Provide the (x, y) coordinate of the cell's center where the given text is located.  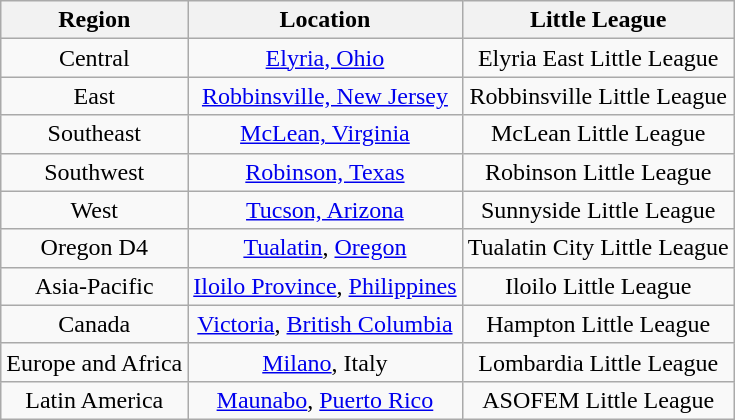
Asia-Pacific (94, 286)
Sunnyside Little League (598, 210)
McLean, Virginia (325, 134)
Canada (94, 324)
Maunabo, Puerto Rico (325, 400)
Iloilo Province, Philippines (325, 286)
Elyria, Ohio (325, 58)
Oregon D4 (94, 248)
ASOFEM Little League (598, 400)
Latin America (94, 400)
Central (94, 58)
Milano, Italy (325, 362)
Region (94, 20)
Elyria East Little League (598, 58)
Hampton Little League (598, 324)
Location (325, 20)
Robinson Little League (598, 172)
Robbinsville, New Jersey (325, 96)
East (94, 96)
Southwest (94, 172)
West (94, 210)
Robbinsville Little League (598, 96)
McLean Little League (598, 134)
Tualatin City Little League (598, 248)
Tucson, Arizona (325, 210)
Europe and Africa (94, 362)
Iloilo Little League (598, 286)
Southeast (94, 134)
Lombardia Little League (598, 362)
Little League (598, 20)
Robinson, Texas (325, 172)
Tualatin, Oregon (325, 248)
Victoria, British Columbia (325, 324)
